Find where the given text appears and provide that cell's center as [x, y] coordinate. 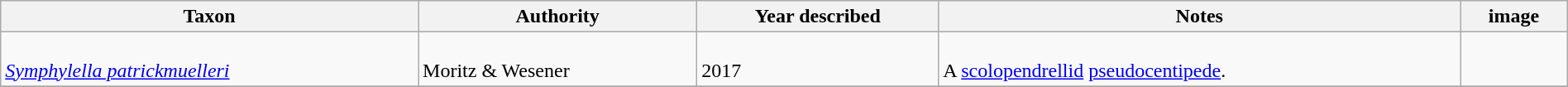
image [1513, 17]
Year described [818, 17]
A scolopendrellid pseudocentipede. [1199, 60]
Authority [557, 17]
Symphylella patrickmuelleri [210, 60]
Notes [1199, 17]
2017 [818, 60]
Taxon [210, 17]
Moritz & Wesener [557, 60]
